Output the (x, y) coordinate of the center of the cell containing the given text.  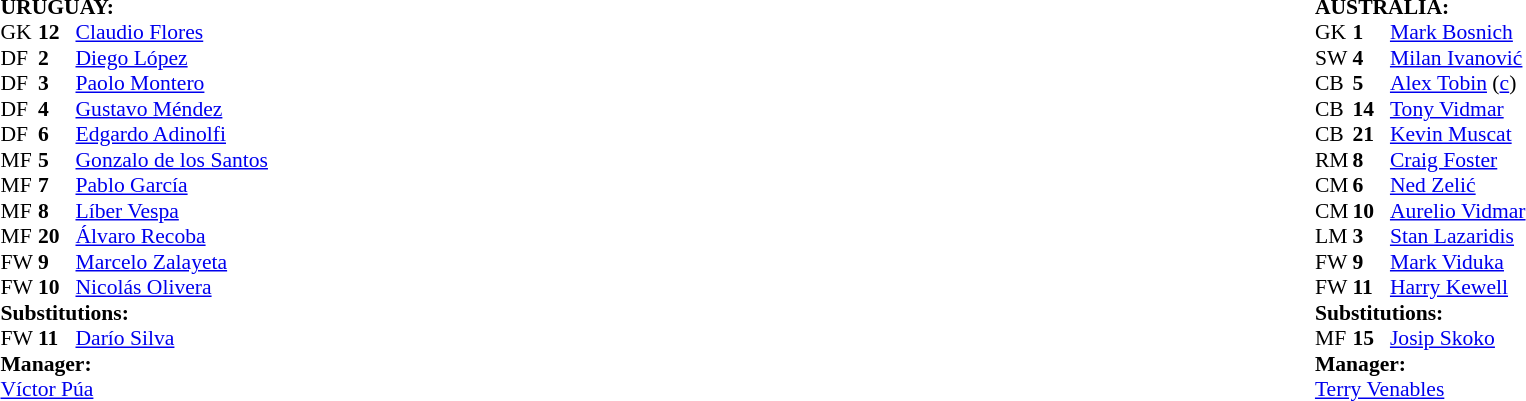
Harry Kewell (1458, 287)
Gustavo Méndez (172, 109)
Claudio Flores (172, 33)
Álvaro Recoba (172, 237)
Kevin Muscat (1458, 135)
Marcelo Zalayeta (172, 262)
7 (57, 185)
Nicolás Olivera (172, 287)
12 (57, 33)
Stan Lazaridis (1458, 237)
Josip Skoko (1458, 339)
Mark Bosnich (1458, 33)
Alex Tobin (c) (1458, 83)
Pablo García (172, 185)
Mark Viduka (1458, 262)
RM (1334, 160)
LM (1334, 237)
Diego López (172, 58)
1 (1371, 33)
SW (1334, 58)
Tony Vidmar (1458, 109)
14 (1371, 109)
15 (1371, 339)
Líber Vespa (172, 211)
Aurelio Vidmar (1458, 211)
Paolo Montero (172, 83)
Edgardo Adinolfi (172, 135)
Darío Silva (172, 339)
Milan Ivanović (1458, 58)
Gonzalo de los Santos (172, 160)
2 (57, 58)
Craig Foster (1458, 160)
Ned Zelić (1458, 185)
21 (1371, 135)
20 (57, 237)
